Scan for the cell matching the given text and deliver its [X, Y] coordinate at center. 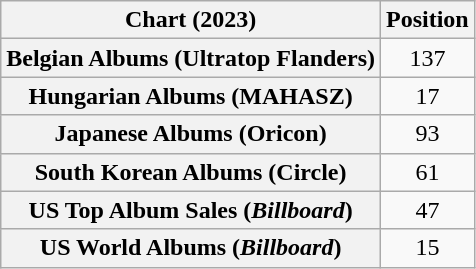
Chart (2023) [191, 20]
61 [428, 172]
Hungarian Albums (MAHASZ) [191, 96]
US World Albums (Billboard) [191, 248]
15 [428, 248]
47 [428, 210]
US Top Album Sales (Billboard) [191, 210]
Belgian Albums (Ultratop Flanders) [191, 58]
Position [428, 20]
Japanese Albums (Oricon) [191, 134]
17 [428, 96]
South Korean Albums (Circle) [191, 172]
93 [428, 134]
137 [428, 58]
